From the cell containing the given text, extract its center point as [X, Y] coordinate. 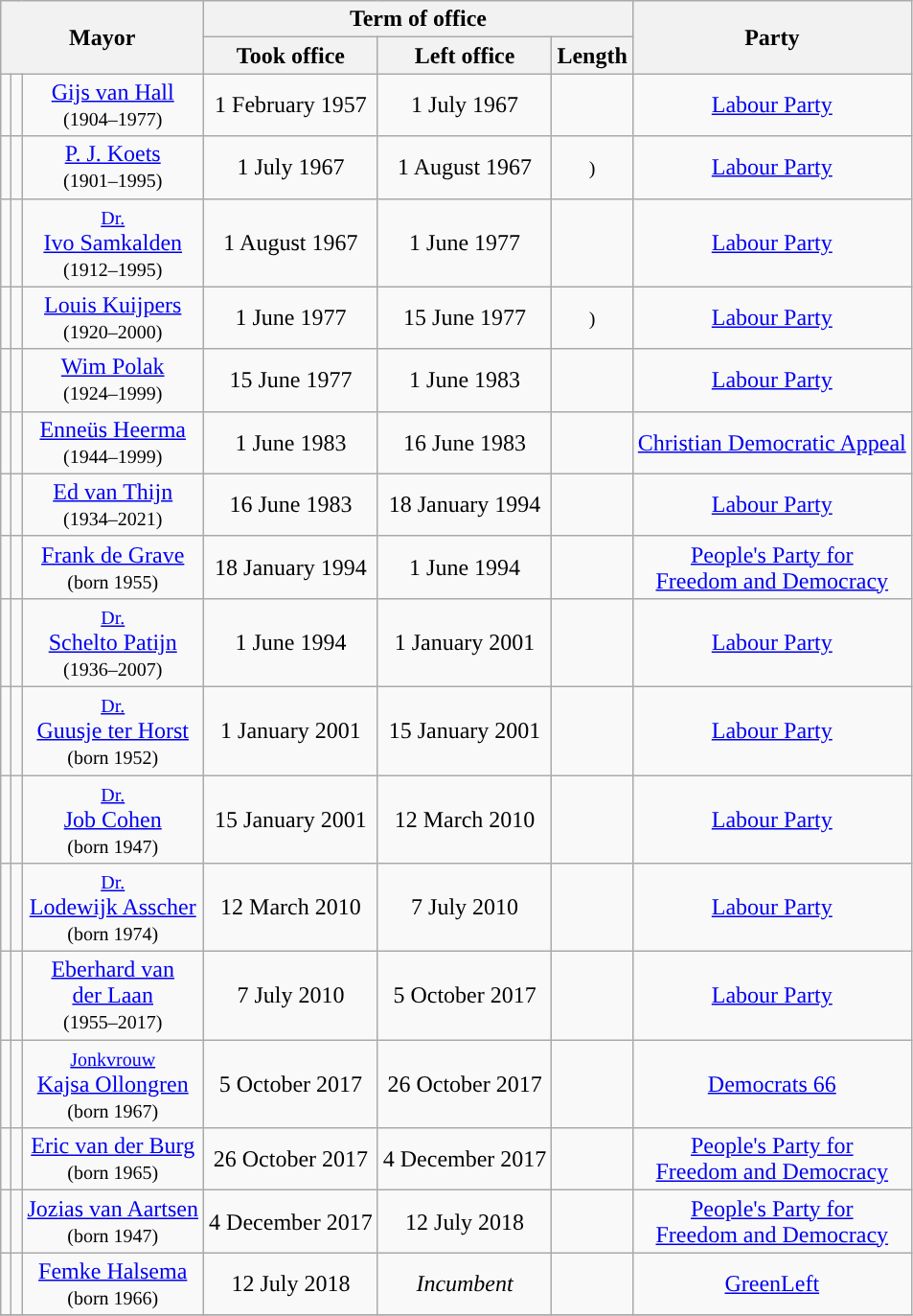
Jonkvrouw Kajsa Ollongren (born 1967) [113, 1084]
Democrats 66 [772, 1084]
Mayor [103, 37]
Dr. Schelto Patijn (1936–2007) [113, 642]
Party [772, 37]
Enneüs Heerma (1944–1999) [113, 443]
P. J. Koets (1901–1995) [113, 167]
Length [592, 56]
Eric van der Burg (born 1965) [113, 1160]
Femke Halsema (born 1966) [113, 1284]
Wim Polak (1924–1999) [113, 380]
Ed van Thijn (1934–2021) [113, 504]
Incumbent [465, 1284]
Louis Kuijpers (1920–2000) [113, 318]
Dr. Job Cohen (born 1947) [113, 819]
Dr. Guusje ter Horst (born 1952) [113, 730]
GreenLeft [772, 1284]
Jozias van Aartsen (born 1947) [113, 1221]
Dr. Lodewijk Asscher (born 1974) [113, 908]
Took office [291, 56]
Dr. Ivo Samkalden (1912–1995) [113, 242]
Christian Democratic Appeal [772, 443]
Term of office [419, 19]
Gijs van Hall (1904–1977) [113, 105]
Left office [465, 56]
1 February 1957 [291, 105]
Eberhard van der Laan (1955–2017) [113, 996]
Frank de Grave (born 1955) [113, 567]
